Determine the [X, Y] coordinate at the center of the cell enclosing the given text.  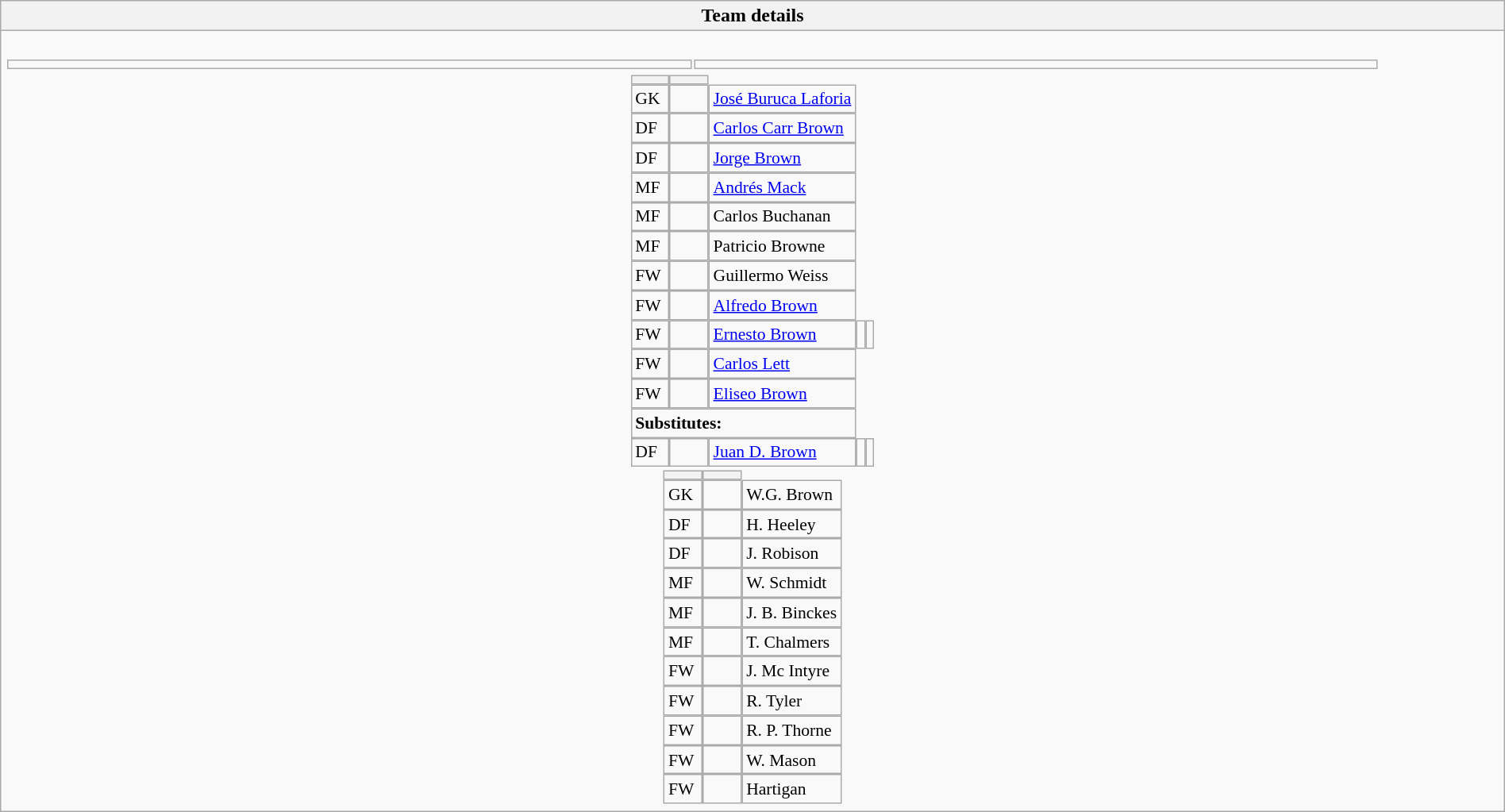
Team details [752, 16]
J. Robison [791, 554]
H. Heeley [791, 524]
W. Schmidt [791, 583]
R. Tyler [791, 700]
J. Mc Intyre [791, 672]
Substitutes: [744, 422]
Guillermo Weiss [783, 276]
Andrés Mack [783, 187]
W. Mason [791, 760]
T. Chalmers [791, 641]
Hartigan [791, 789]
Carlos Buchanan [783, 216]
Eliseo Brown [783, 394]
Carlos Carr Brown [783, 129]
Patricio Browne [783, 246]
Ernesto Brown [783, 335]
J. B. Binckes [791, 613]
Alfredo Brown [783, 305]
W.G. Brown [791, 494]
José Buruca Laforia [783, 98]
Jorge Brown [783, 157]
Carlos Lett [783, 364]
Juan D. Brown [783, 452]
R. P. Thorne [791, 730]
